Determine the [x, y] coordinate at the center of the cell enclosing the given text.  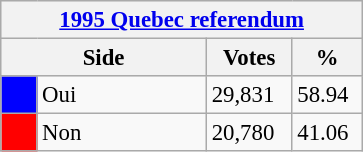
58.94 [328, 95]
Side [104, 58]
Votes [249, 58]
% [328, 58]
Non [122, 133]
20,780 [249, 133]
29,831 [249, 95]
41.06 [328, 133]
1995 Quebec referendum [182, 20]
Oui [122, 95]
